Provide the (x, y) coordinate of the cell's center where the given text is located.  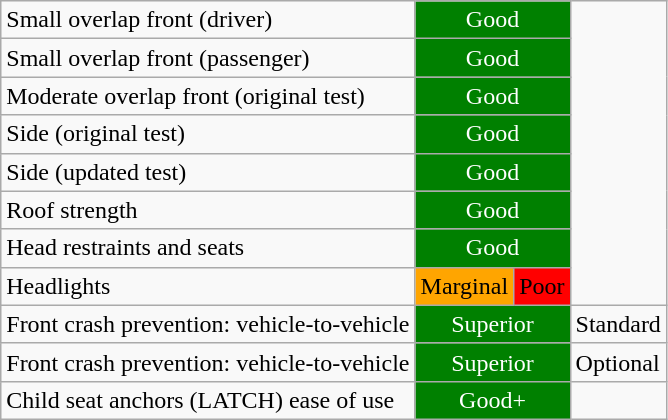
Headlights (208, 286)
Optional (618, 362)
Side (updated test) (208, 172)
Head restraints and seats (208, 248)
Roof strength (208, 210)
Child seat anchors (LATCH) ease of use (208, 400)
Moderate overlap front (original test) (208, 96)
Good+ (492, 400)
Small overlap front (passenger) (208, 58)
Marginal (464, 286)
Standard (618, 324)
Poor (542, 286)
Small overlap front (driver) (208, 20)
Side (original test) (208, 134)
